Find where the given text appears and provide that cell's center as (X, Y) coordinate. 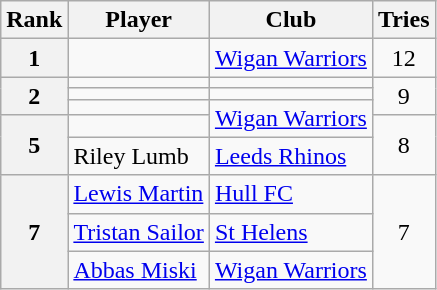
Riley Lumb (139, 156)
Abbas Miski (139, 270)
Tristan Sailor (139, 232)
Leeds Rhinos (290, 156)
Rank (34, 20)
8 (404, 145)
1 (34, 58)
Player (139, 20)
Tries (404, 20)
2 (34, 96)
St Helens (290, 232)
Hull FC (290, 194)
5 (34, 145)
Club (290, 20)
Lewis Martin (139, 194)
12 (404, 58)
9 (404, 96)
